Return [X, Y] of the center of cell containing provided text 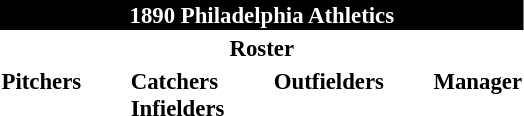
Roster [262, 48]
1890 Philadelphia Athletics [262, 15]
